Locate the cell with the specified text and output its (X, Y) center coordinate. 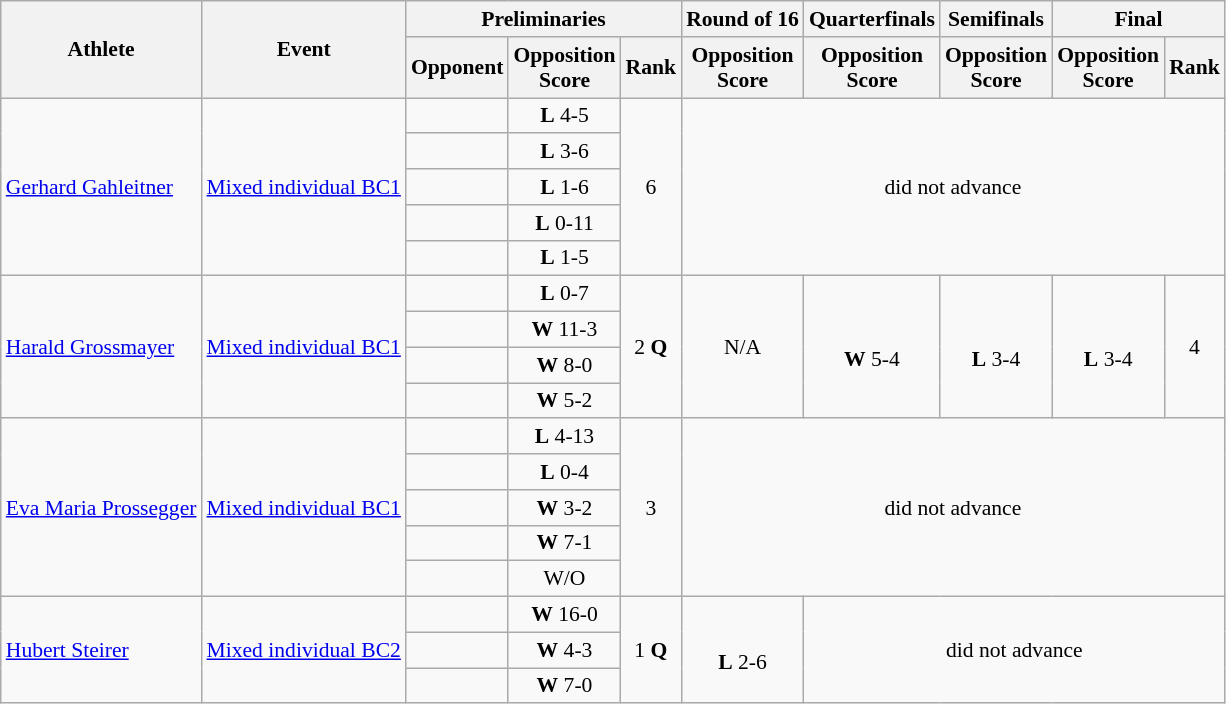
L 0-7 (564, 294)
Harald Grossmayer (102, 347)
L 2-6 (742, 650)
3 (652, 508)
Opponent (458, 68)
1 Q (652, 650)
2 Q (652, 347)
Hubert Steirer (102, 650)
Round of 16 (742, 19)
Athlete (102, 50)
W 3-2 (564, 508)
L 0-4 (564, 472)
W 8-0 (564, 365)
W/O (564, 579)
L 1-5 (564, 258)
L 1-6 (564, 187)
Mixed individual BC2 (303, 650)
W 11-3 (564, 330)
Final (1138, 19)
W 7-0 (564, 686)
W 5-2 (564, 401)
L 3-6 (564, 152)
Quarterfinals (872, 19)
Event (303, 50)
W 16-0 (564, 615)
6 (652, 187)
W 7-1 (564, 543)
W 5-4 (872, 347)
4 (1194, 347)
W 4-3 (564, 650)
Preliminaries (544, 19)
L 4-13 (564, 437)
Eva Maria Prossegger (102, 508)
N/A (742, 347)
Semifinals (996, 19)
L 0-11 (564, 223)
Gerhard Gahleitner (102, 187)
L 4-5 (564, 116)
